From the cell containing the given text, extract its center point as [X, Y] coordinate. 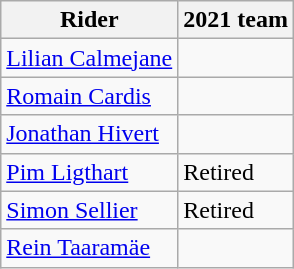
Romain Cardis [90, 96]
Rider [90, 20]
Jonathan Hivert [90, 134]
Simon Sellier [90, 210]
Lilian Calmejane [90, 58]
Pim Ligthart [90, 172]
2021 team [236, 20]
Rein Taaramäe [90, 248]
